Find where the given text appears and provide that cell's center as (x, y) coordinate. 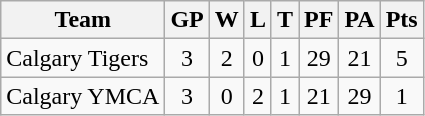
Pts (402, 20)
W (226, 20)
Team (83, 20)
PA (360, 20)
GP (187, 20)
5 (402, 58)
T (284, 20)
Calgary YMCA (83, 96)
PF (318, 20)
Calgary Tigers (83, 58)
L (258, 20)
